Extract the [x, y] coordinate from the center of the cell holding the provided text.  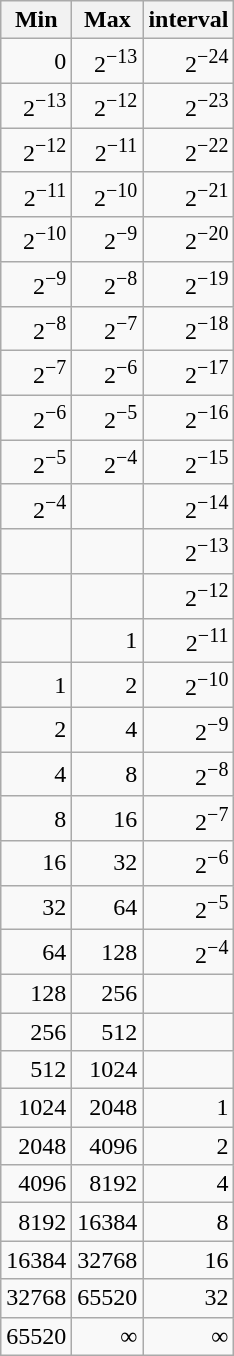
2−23 [188, 106]
2−14 [188, 506]
interval [188, 20]
2−20 [188, 240]
Min [36, 20]
2−22 [188, 150]
2−15 [188, 462]
2−19 [188, 284]
2−17 [188, 374]
2−18 [188, 328]
2−21 [188, 194]
Max [108, 20]
2−16 [188, 418]
2−24 [188, 62]
0 [36, 62]
